For the text-containing cell, return its midpoint in [X, Y] coordinate format. 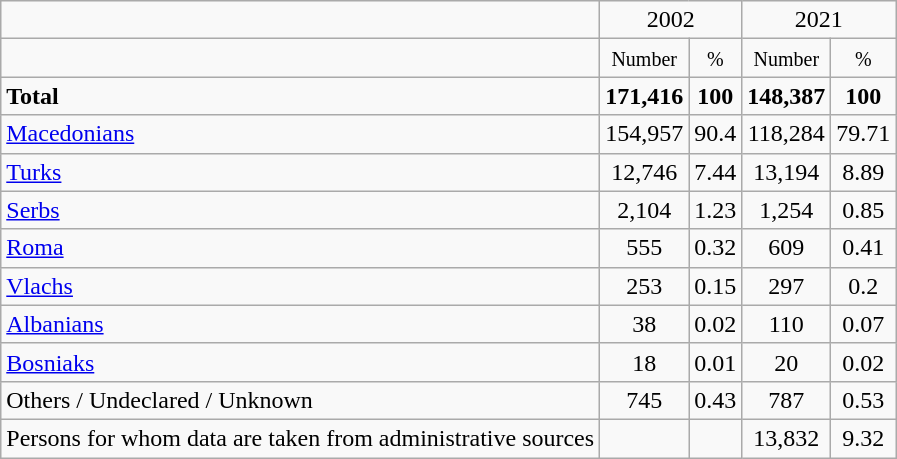
Vlachs [300, 286]
609 [786, 248]
0.07 [864, 324]
0.2 [864, 286]
787 [786, 400]
8.89 [864, 172]
0.41 [864, 248]
0.85 [864, 210]
18 [644, 362]
1,254 [786, 210]
79.71 [864, 134]
110 [786, 324]
Total [300, 96]
0.43 [716, 400]
Others / Undeclared / Unknown [300, 400]
118,284 [786, 134]
0.32 [716, 248]
2021 [819, 20]
0.15 [716, 286]
555 [644, 248]
Turks [300, 172]
0.01 [716, 362]
Roma [300, 248]
154,957 [644, 134]
38 [644, 324]
171,416 [644, 96]
7.44 [716, 172]
20 [786, 362]
1.23 [716, 210]
745 [644, 400]
253 [644, 286]
Macedonians [300, 134]
Albanians [300, 324]
297 [786, 286]
9.32 [864, 438]
Persons for whom data are taken from administrative sources [300, 438]
2,104 [644, 210]
12,746 [644, 172]
Bosniaks [300, 362]
2002 [671, 20]
13,194 [786, 172]
90.4 [716, 134]
0.53 [864, 400]
Serbs [300, 210]
148,387 [786, 96]
13,832 [786, 438]
